Output the [x, y] coordinate of the center of the cell containing the given text.  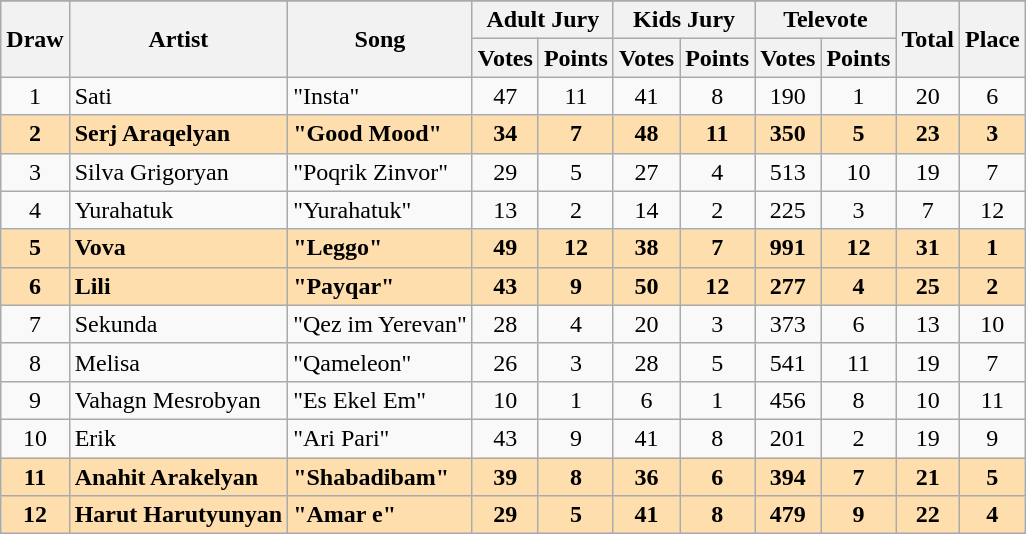
50 [646, 286]
Harut Harutyunyan [178, 515]
Anahit Arakelyan [178, 477]
"Yurahatuk" [380, 210]
"Good Mood" [380, 134]
Sati [178, 96]
201 [788, 438]
14 [646, 210]
513 [788, 172]
Serj Araqelyan [178, 134]
38 [646, 248]
27 [646, 172]
Erik [178, 438]
25 [928, 286]
479 [788, 515]
Adult Jury [542, 20]
"Qez im Yerevan" [380, 324]
22 [928, 515]
39 [505, 477]
26 [505, 362]
Lili [178, 286]
"Shabadibam" [380, 477]
373 [788, 324]
49 [505, 248]
277 [788, 286]
"Ari Pari" [380, 438]
Melisa [178, 362]
Silva Grigoryan [178, 172]
Place [993, 39]
Kids Jury [684, 20]
Artist [178, 39]
Draw [35, 39]
"Qameleon" [380, 362]
Vova [178, 248]
"Insta" [380, 96]
456 [788, 400]
21 [928, 477]
Vahagn Mesrobyan [178, 400]
225 [788, 210]
Total [928, 39]
991 [788, 248]
36 [646, 477]
31 [928, 248]
34 [505, 134]
"Amar e" [380, 515]
Song [380, 39]
541 [788, 362]
190 [788, 96]
394 [788, 477]
Sekunda [178, 324]
48 [646, 134]
"Es Ekel Em" [380, 400]
Televote [826, 20]
23 [928, 134]
"Leggo" [380, 248]
"Poqrik Zinvor" [380, 172]
"Payqar" [380, 286]
47 [505, 96]
350 [788, 134]
Yurahatuk [178, 210]
